Detect which cell encompasses the target text, then output its [x, y] center coordinate. 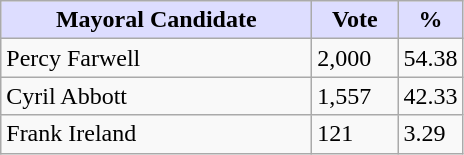
3.29 [430, 134]
121 [355, 134]
% [430, 20]
Percy Farwell [156, 58]
Mayoral Candidate [156, 20]
54.38 [430, 58]
42.33 [430, 96]
Vote [355, 20]
2,000 [355, 58]
1,557 [355, 96]
Cyril Abbott [156, 96]
Frank Ireland [156, 134]
